For the text-containing cell, return its midpoint in [X, Y] coordinate format. 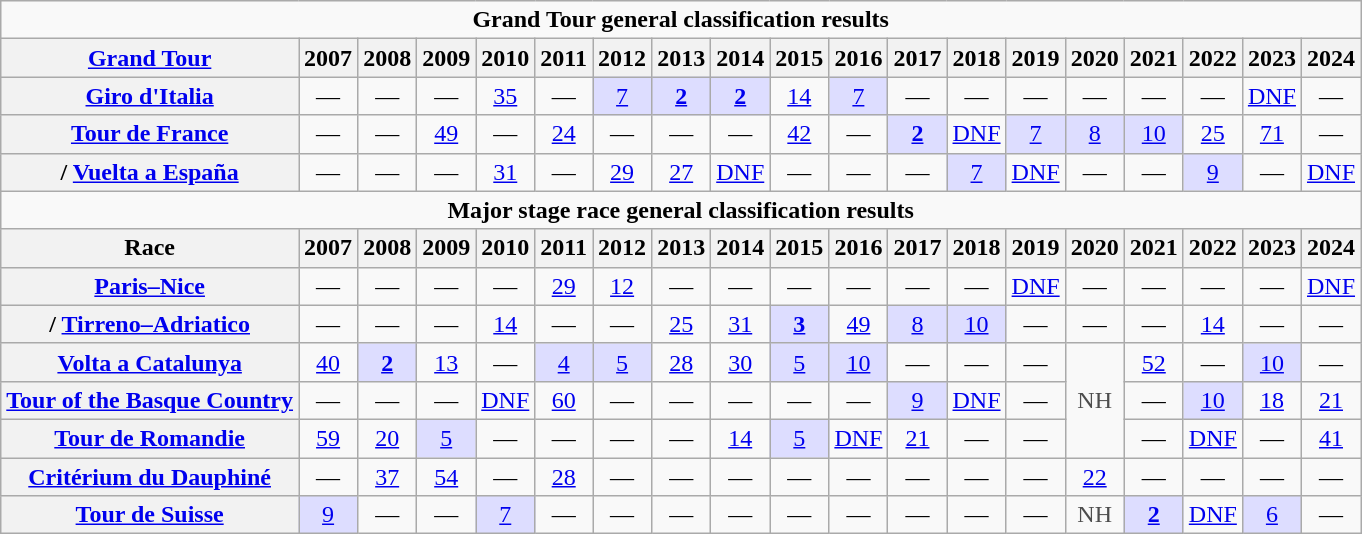
/ Vuelta a España [150, 172]
40 [328, 362]
22 [1094, 477]
Grand Tour [150, 58]
Volta a Catalunya [150, 362]
Tour of the Basque Country [150, 400]
24 [564, 134]
35 [506, 96]
Race [150, 248]
41 [1330, 438]
59 [328, 438]
13 [446, 362]
4 [564, 362]
Grand Tour general classification results [681, 20]
37 [388, 477]
Tour de Romandie [150, 438]
Giro d'Italia [150, 96]
30 [740, 362]
/ Tirreno–Adriatico [150, 324]
Major stage race general classification results [681, 210]
27 [682, 172]
52 [1154, 362]
18 [1272, 400]
Critérium du Dauphiné [150, 477]
12 [622, 286]
42 [800, 134]
3 [800, 324]
60 [564, 400]
Paris–Nice [150, 286]
Tour de Suisse [150, 515]
71 [1272, 134]
54 [446, 477]
6 [1272, 515]
Tour de France [150, 134]
20 [388, 438]
